Detect which cell encompasses the target text, then output its (X, Y) center coordinate. 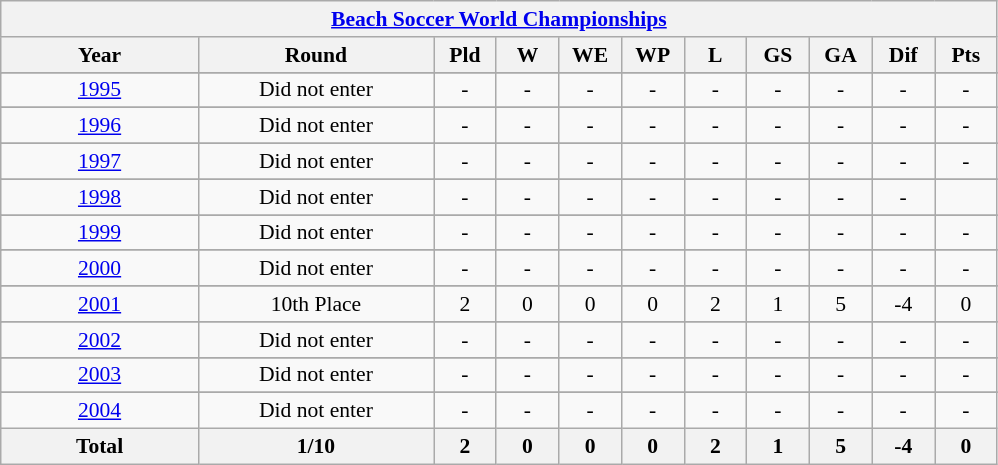
1998 (100, 197)
Pld (466, 55)
2000 (100, 269)
WP (652, 55)
1997 (100, 162)
2003 (100, 375)
2002 (100, 340)
W (528, 55)
Round (316, 55)
GS (778, 55)
1/10 (316, 447)
GA (840, 55)
Pts (966, 55)
1996 (100, 126)
1999 (100, 233)
Year (100, 55)
2004 (100, 411)
2001 (100, 304)
10th Place (316, 304)
Total (100, 447)
Dif (904, 55)
L (716, 55)
1995 (100, 90)
Beach Soccer World Championships (499, 19)
WE (590, 55)
